From the cell containing the given text, extract its center point as (X, Y) coordinate. 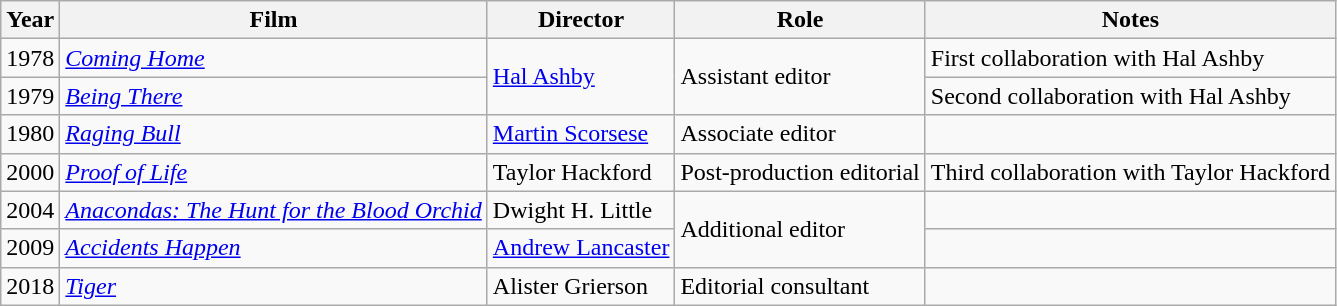
Film (274, 20)
Additional editor (800, 229)
Alister Grierson (581, 286)
Notes (1130, 20)
Tiger (274, 286)
Assistant editor (800, 77)
Coming Home (274, 58)
2009 (30, 248)
2000 (30, 172)
1980 (30, 134)
Andrew Lancaster (581, 248)
Director (581, 20)
Year (30, 20)
2004 (30, 210)
1979 (30, 96)
Third collaboration with Taylor Hackford (1130, 172)
Hal Ashby (581, 77)
2018 (30, 286)
Anacondas: The Hunt for the Blood Orchid (274, 210)
Role (800, 20)
Second collaboration with Hal Ashby (1130, 96)
Dwight H. Little (581, 210)
Associate editor (800, 134)
Post-production editorial (800, 172)
Editorial consultant (800, 286)
Being There (274, 96)
1978 (30, 58)
Raging Bull (274, 134)
Accidents Happen (274, 248)
First collaboration with Hal Ashby (1130, 58)
Taylor Hackford (581, 172)
Martin Scorsese (581, 134)
Proof of Life (274, 172)
